Find where the given text appears and provide that cell's center as (X, Y) coordinate. 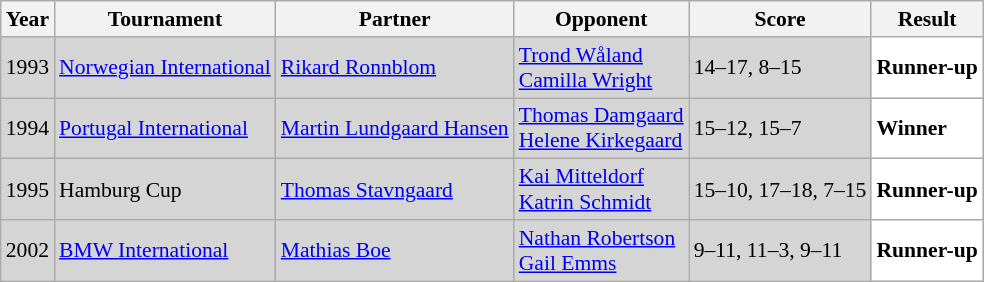
Hamburg Cup (165, 190)
Winner (926, 128)
Score (780, 19)
15–12, 15–7 (780, 128)
Partner (395, 19)
1995 (28, 190)
1993 (28, 68)
Opponent (602, 19)
Thomas Stavngaard (395, 190)
Tournament (165, 19)
9–11, 11–3, 9–11 (780, 250)
2002 (28, 250)
1994 (28, 128)
Kai Mitteldorf Katrin Schmidt (602, 190)
BMW International (165, 250)
14–17, 8–15 (780, 68)
Thomas Damgaard Helene Kirkegaard (602, 128)
Result (926, 19)
Year (28, 19)
Portugal International (165, 128)
15–10, 17–18, 7–15 (780, 190)
Martin Lundgaard Hansen (395, 128)
Rikard Ronnblom (395, 68)
Norwegian International (165, 68)
Nathan Robertson Gail Emms (602, 250)
Trond Wåland Camilla Wright (602, 68)
Mathias Boe (395, 250)
